Locate the cell with the specified text and output its [x, y] center coordinate. 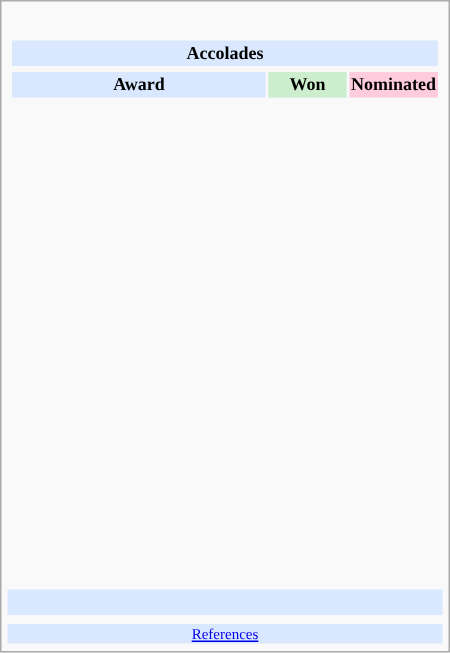
Accolades Award Won Nominated [225, 300]
Accolades [226, 54]
Award [140, 86]
Nominated [393, 86]
References [225, 635]
Won [307, 86]
